Determine the (x, y) coordinate at the center of the cell enclosing the given text.  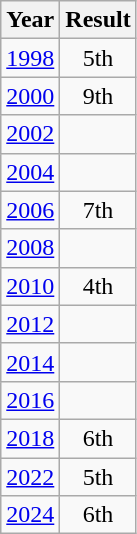
2012 (30, 324)
4th (98, 286)
7th (98, 210)
2008 (30, 248)
2024 (30, 515)
2000 (30, 96)
2022 (30, 477)
2014 (30, 362)
Year (30, 20)
2010 (30, 286)
Result (98, 20)
9th (98, 96)
2016 (30, 400)
2002 (30, 134)
2004 (30, 172)
1998 (30, 58)
2018 (30, 438)
2006 (30, 210)
